Scan for the cell matching the given text and deliver its [X, Y] coordinate at center. 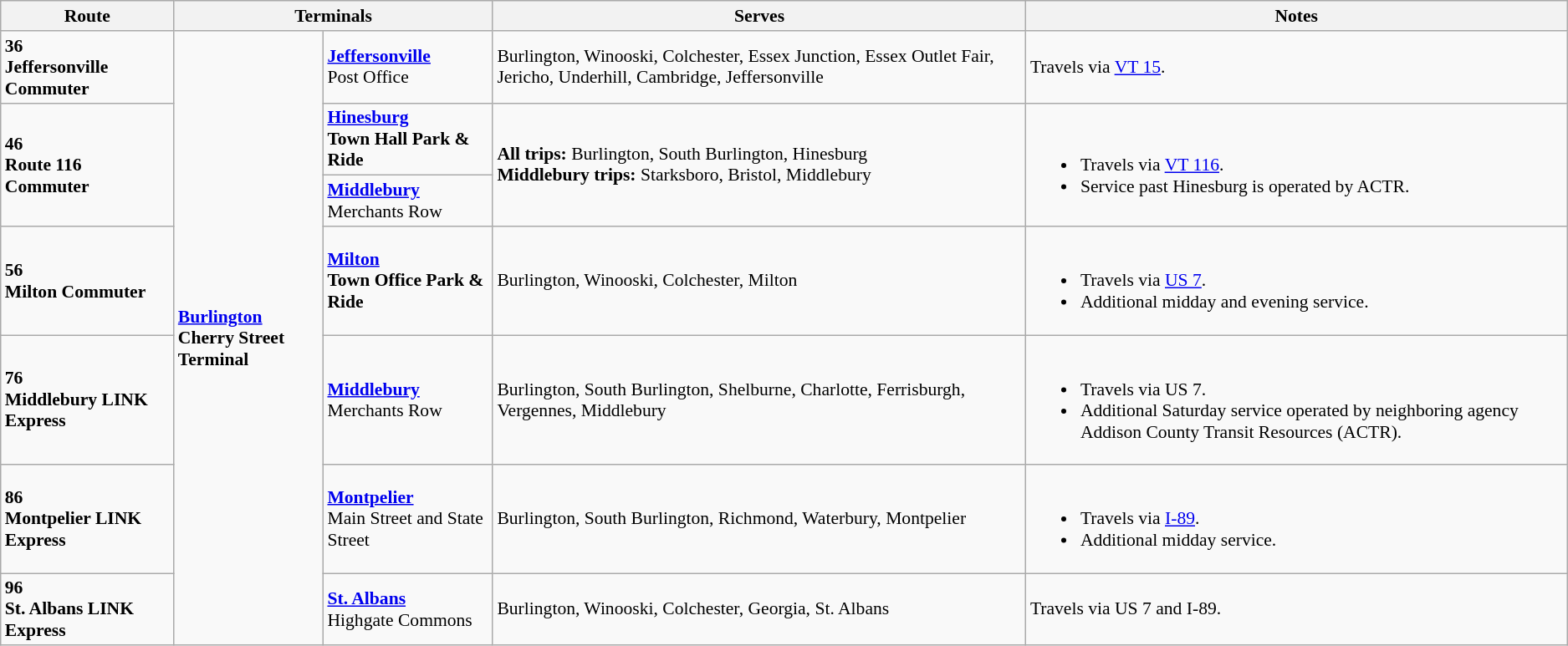
St. AlbansHighgate Commons [408, 610]
Burlington, Winooski, Colchester, Essex Junction, Essex Outlet Fair, Jericho, Underhill, Cambridge, Jeffersonville [759, 67]
MontpelierMain Street and State Street [408, 519]
JeffersonvillePost Office [408, 67]
HinesburgTown Hall Park & Ride [408, 139]
Travels via US 7.Additional midday and evening service. [1296, 281]
Serves [759, 16]
Burlington, Winooski, Colchester, Milton [759, 281]
Route [87, 16]
96St. Albans LINK Express [87, 610]
Travels via VT 15. [1296, 67]
Terminals [334, 16]
All trips: Burlington, South Burlington, HinesburgMiddlebury trips: Starksboro, Bristol, Middlebury [759, 165]
Burlington, Winooski, Colchester, Georgia, St. Albans [759, 610]
46Route 116 Commuter [87, 165]
Burlington, South Burlington, Richmond, Waterbury, Montpelier [759, 519]
36JeffersonvilleCommuter [87, 67]
Travels via I-89.Additional midday service. [1296, 519]
Notes [1296, 16]
56Milton Commuter [87, 281]
Burlington, South Burlington, Shelburne, Charlotte, Ferrisburgh, Vergennes, Middlebury [759, 399]
86Montpelier LINK Express [87, 519]
Travels via US 7.Additional Saturday service operated by neighboring agency Addison County Transit Resources (ACTR). [1296, 399]
MiltonTown Office Park & Ride [408, 281]
BurlingtonCherry Street Terminal [249, 338]
Travels via VT 116.Service past Hinesburg is operated by ACTR. [1296, 165]
Travels via US 7 and I-89. [1296, 610]
76Middlebury LINK Express [87, 399]
